Return the (x, y) coordinate for the center point of the cell that contains the specified text.  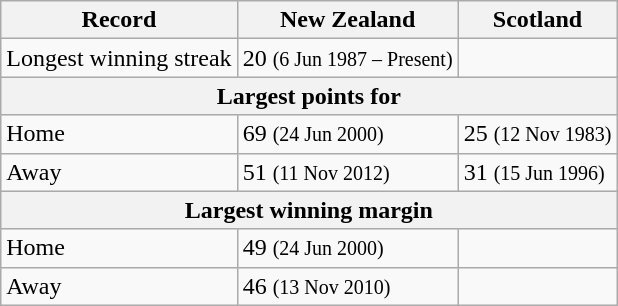
Scotland (538, 20)
46 (13 Nov 2010) (348, 286)
31 (15 Jun 1996) (538, 172)
Record (119, 20)
Largest winning margin (309, 210)
New Zealand (348, 20)
51 (11 Nov 2012) (348, 172)
69 (24 Jun 2000) (348, 134)
20 (6 Jun 1987 – Present) (348, 58)
49 (24 Jun 2000) (348, 248)
25 (12 Nov 1983) (538, 134)
Longest winning streak (119, 58)
Largest points for (309, 96)
